Output the [X, Y] coordinate of the center of the cell containing the given text.  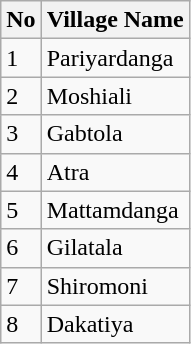
Pariyardanga [115, 58]
2 [21, 96]
Gilatala [115, 248]
Mattamdanga [115, 210]
Atra [115, 172]
4 [21, 172]
Shiromoni [115, 286]
Moshiali [115, 96]
Gabtola [115, 134]
6 [21, 248]
7 [21, 286]
No [21, 20]
Village Name [115, 20]
8 [21, 324]
Dakatiya [115, 324]
5 [21, 210]
1 [21, 58]
3 [21, 134]
